Detect which cell encompasses the target text, then output its [x, y] center coordinate. 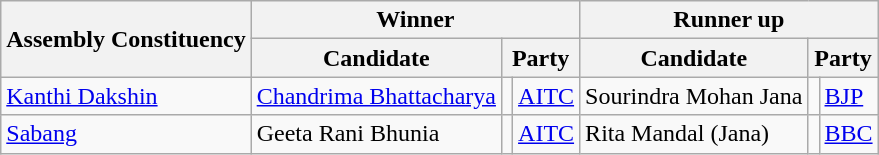
BJP [848, 96]
Winner [415, 20]
Assembly Constituency [126, 39]
Kanthi Dakshin [126, 96]
Rita Mandal (Jana) [694, 134]
Geeta Rani Bhunia [376, 134]
Runner up [729, 20]
Chandrima Bhattacharya [376, 96]
Sabang [126, 134]
Sourindra Mohan Jana [694, 96]
BBC [848, 134]
